Return (X, Y) of the center of cell containing provided text 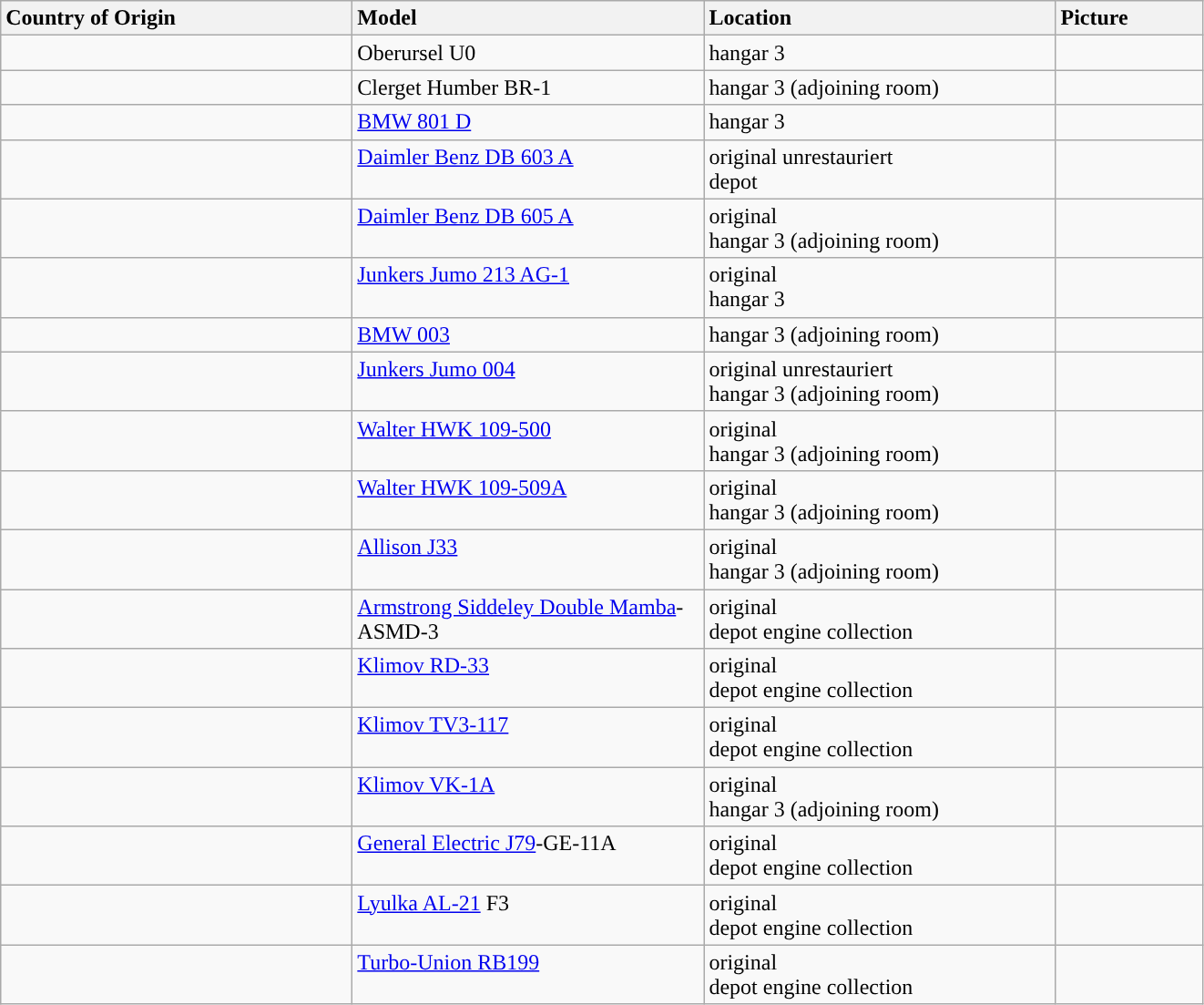
Walter HWK 109-509A (528, 499)
Junkers Jumo 004 (528, 381)
Armstrong Siddeley Double Mamba-ASMD-3 (528, 618)
Junkers Jumo 213 AG-1 (528, 288)
Klimov TV3-117 (528, 738)
Turbo-Union RB199 (528, 975)
Clerget Humber BR-1 (528, 87)
BMW 003 (528, 334)
BMW 801 D (528, 122)
originalhangar 3 (880, 288)
Country of Origin (177, 18)
General Electric J79-GE-11A (528, 856)
Walter HWK 109-500 (528, 441)
Klimov RD-33 (528, 678)
Allison J33 (528, 559)
original unrestauriertdepot (880, 169)
Daimler Benz DB 603 A (528, 169)
Oberursel U0 (528, 53)
Lyulka AL-21 F3 (528, 915)
Daimler Benz DB 605 A (528, 228)
Location (880, 18)
original unrestaurierthangar 3 (adjoining room) (880, 381)
Picture (1129, 18)
Klimov VK-1A (528, 796)
Model (528, 18)
